Return (x, y) of the center of cell containing provided text 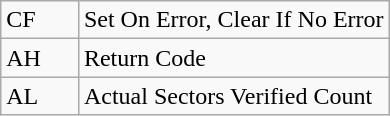
AH (40, 58)
Return Code (234, 58)
CF (40, 20)
AL (40, 96)
Actual Sectors Verified Count (234, 96)
Set On Error, Clear If No Error (234, 20)
